Determine the (x, y) coordinate at the center of the cell enclosing the given text.  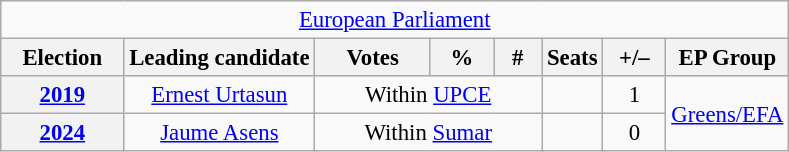
Within UPCE (428, 95)
Votes (373, 58)
2019 (62, 95)
Seats (572, 58)
Leading candidate (220, 58)
0 (634, 133)
% (462, 58)
2024 (62, 133)
+/– (634, 58)
Within Sumar (428, 133)
Ernest Urtasun (220, 95)
EP Group (728, 58)
European Parliament (395, 20)
Greens/EFA (728, 114)
1 (634, 95)
# (518, 58)
Jaume Asens (220, 133)
Election (62, 58)
